Locate the cell with the specified text and output its [X, Y] center coordinate. 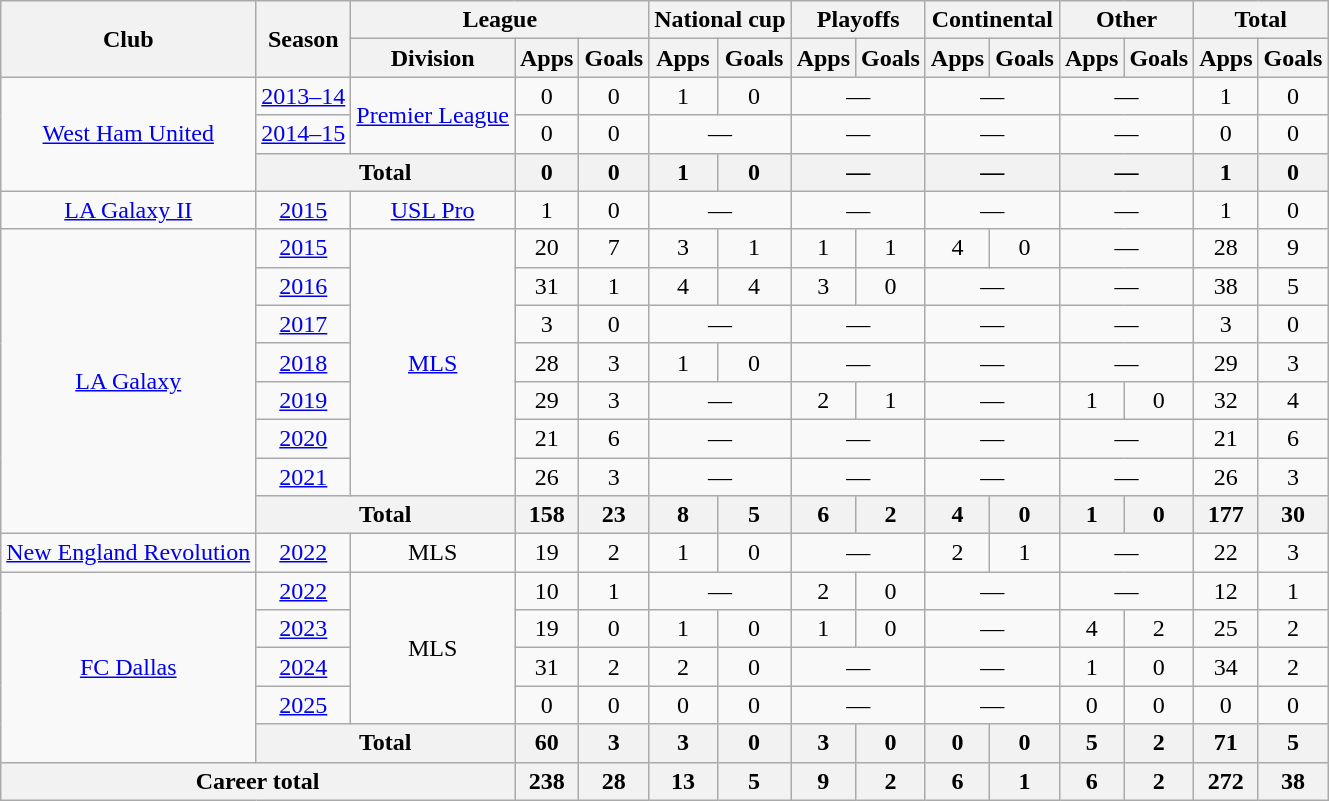
2014–15 [304, 134]
2017 [304, 324]
10 [546, 591]
34 [1226, 667]
12 [1226, 591]
Continental [992, 20]
20 [546, 248]
Club [128, 39]
272 [1226, 781]
2023 [304, 629]
22 [1226, 553]
New England Revolution [128, 553]
2025 [304, 705]
Season [304, 39]
LA Galaxy [128, 381]
2013–14 [304, 96]
23 [614, 515]
2019 [304, 400]
National cup [720, 20]
West Ham United [128, 134]
25 [1226, 629]
7 [614, 248]
Other [1126, 20]
8 [683, 515]
Division [433, 58]
2018 [304, 362]
30 [1293, 515]
32 [1226, 400]
13 [683, 781]
LA Galaxy II [128, 210]
2024 [304, 667]
71 [1226, 743]
238 [546, 781]
Playoffs [858, 20]
League [500, 20]
60 [546, 743]
Premier League [433, 115]
Career total [258, 781]
USL Pro [433, 210]
FC Dallas [128, 667]
158 [546, 515]
177 [1226, 515]
2020 [304, 438]
2016 [304, 286]
2021 [304, 477]
